Identify which cell holds the provided text, then report its (x, y) central coordinate. 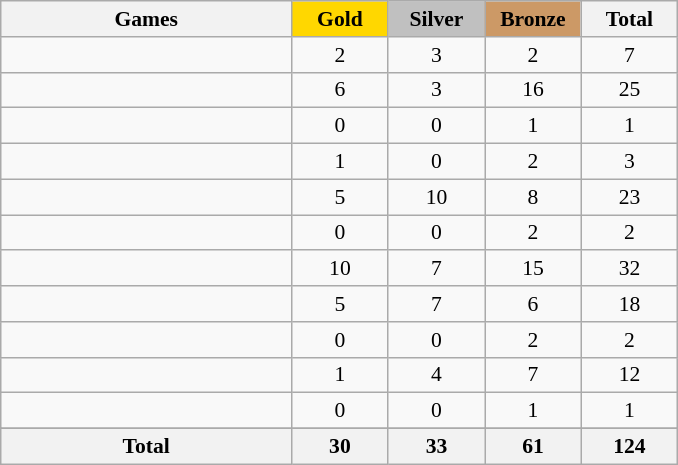
Gold (340, 19)
16 (534, 90)
4 (436, 375)
33 (436, 447)
Silver (436, 19)
15 (534, 269)
61 (534, 447)
12 (630, 375)
8 (534, 197)
30 (340, 447)
32 (630, 269)
124 (630, 447)
Bronze (534, 19)
Games (146, 19)
18 (630, 304)
25 (630, 90)
23 (630, 197)
